Return the (X, Y) coordinate for the center point of the cell that contains the specified text.  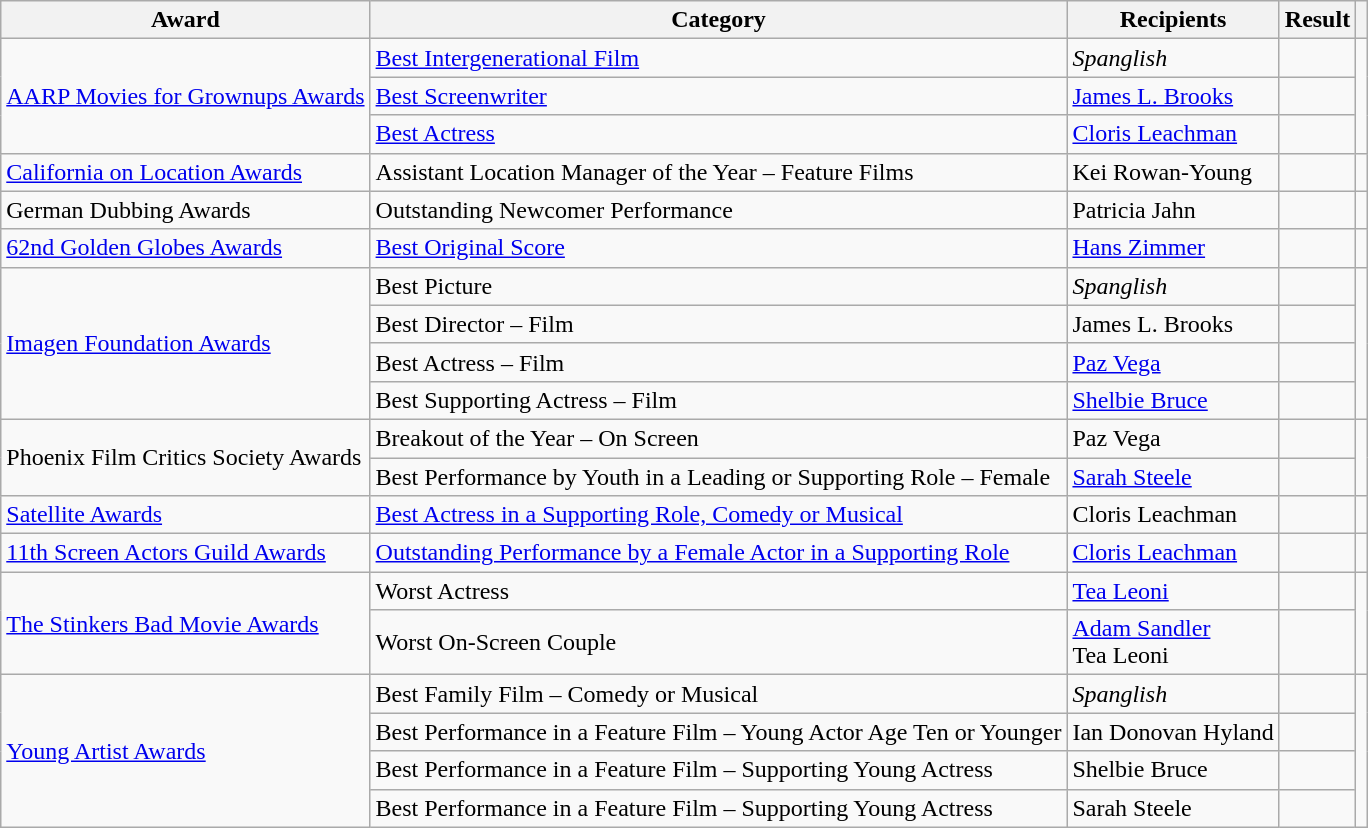
Outstanding Performance by a Female Actor in a Supporting Role (718, 553)
Best Director – Film (718, 324)
62nd Golden Globes Awards (186, 248)
Kei Rowan-Young (1173, 172)
Result (1317, 20)
Best Actress in a Supporting Role, Comedy or Musical (718, 515)
Best Picture (718, 286)
Patricia Jahn (1173, 210)
Award (186, 20)
11th Screen Actors Guild Awards (186, 553)
Category (718, 20)
Ian Donovan Hyland (1173, 732)
Phoenix Film Critics Society Awards (186, 457)
Best Supporting Actress – Film (718, 400)
Breakout of the Year – On Screen (718, 438)
Adam SandlerTea Leoni (1173, 642)
Assistant Location Manager of the Year – Feature Films (718, 172)
Recipients (1173, 20)
Best Intergenerational Film (718, 58)
Tea Leoni (1173, 591)
Best Performance by Youth in a Leading or Supporting Role – Female (718, 477)
Best Original Score (718, 248)
Best Actress (718, 134)
California on Location Awards (186, 172)
Best Screenwriter (718, 96)
Best Family Film – Comedy or Musical (718, 694)
Worst Actress (718, 591)
Hans Zimmer (1173, 248)
Satellite Awards (186, 515)
Outstanding Newcomer Performance (718, 210)
Imagen Foundation Awards (186, 343)
The Stinkers Bad Movie Awards (186, 624)
Best Actress – Film (718, 362)
AARP Movies for Grownups Awards (186, 96)
Young Artist Awards (186, 751)
Best Performance in a Feature Film – Young Actor Age Ten or Younger (718, 732)
German Dubbing Awards (186, 210)
Worst On-Screen Couple (718, 642)
